Capture the cell that displays the provided text and extract its (X, Y) central coordinate. 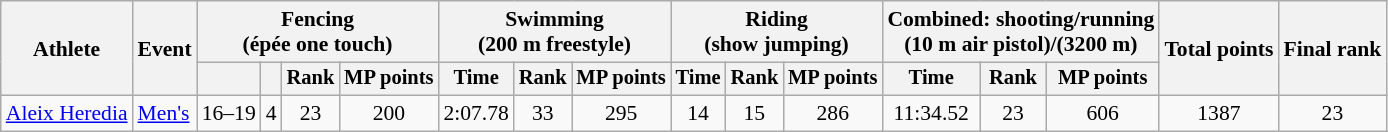
Fencing(épée one touch) (318, 32)
Final rank (1332, 48)
Swimming(200 m freestyle) (554, 32)
295 (622, 114)
Total points (1218, 48)
606 (1102, 114)
33 (543, 114)
14 (698, 114)
16–19 (229, 114)
Riding(show jumping) (777, 32)
200 (388, 114)
15 (755, 114)
Combined: shooting/running(10 m air pistol)/(3200 m) (1020, 32)
Athlete (67, 48)
286 (832, 114)
Aleix Heredia (67, 114)
1387 (1218, 114)
11:34.52 (931, 114)
2:07.78 (476, 114)
4 (272, 114)
Event (165, 48)
Men's (165, 114)
